Capture the cell that displays the provided text and extract its (x, y) central coordinate. 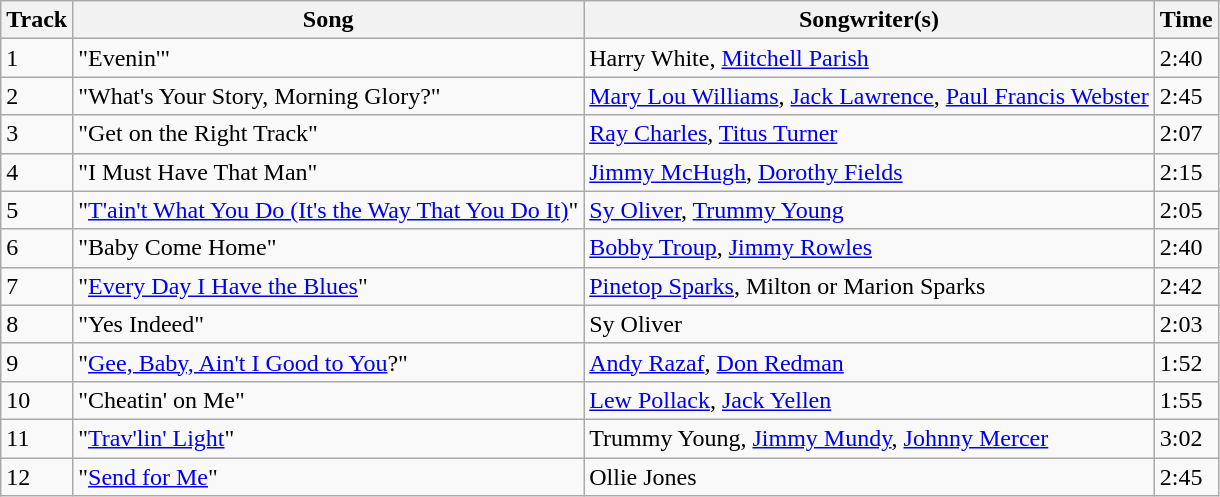
Sy Oliver (869, 324)
9 (37, 362)
"Baby Come Home" (328, 248)
Pinetop Sparks, Milton or Marion Sparks (869, 286)
"Get on the Right Track" (328, 134)
11 (37, 438)
2:15 (1186, 172)
Mary Lou Williams, Jack Lawrence, Paul Francis Webster (869, 96)
"I Must Have That Man" (328, 172)
"Every Day I Have the Blues" (328, 286)
"What's Your Story, Morning Glory?" (328, 96)
6 (37, 248)
2:03 (1186, 324)
1:55 (1186, 400)
Song (328, 20)
Ray Charles, Titus Turner (869, 134)
Track (37, 20)
10 (37, 400)
8 (37, 324)
Jimmy McHugh, Dorothy Fields (869, 172)
2:05 (1186, 210)
Ollie Jones (869, 477)
"Evenin'" (328, 58)
1:52 (1186, 362)
4 (37, 172)
Time (1186, 20)
3 (37, 134)
"Send for Me" (328, 477)
1 (37, 58)
3:02 (1186, 438)
2:07 (1186, 134)
Andy Razaf, Don Redman (869, 362)
Trummy Young, Jimmy Mundy, Johnny Mercer (869, 438)
"Gee, Baby, Ain't I Good to You?" (328, 362)
5 (37, 210)
"Trav'lin' Light" (328, 438)
"Cheatin' on Me" (328, 400)
Lew Pollack, Jack Yellen (869, 400)
12 (37, 477)
Sy Oliver, Trummy Young (869, 210)
Harry White, Mitchell Parish (869, 58)
"T'ain't What You Do (It's the Way That You Do It)" (328, 210)
Songwriter(s) (869, 20)
2:42 (1186, 286)
"Yes Indeed" (328, 324)
2 (37, 96)
7 (37, 286)
Bobby Troup, Jimmy Rowles (869, 248)
